Determine the (x, y) coordinate at the center of the cell enclosing the given text.  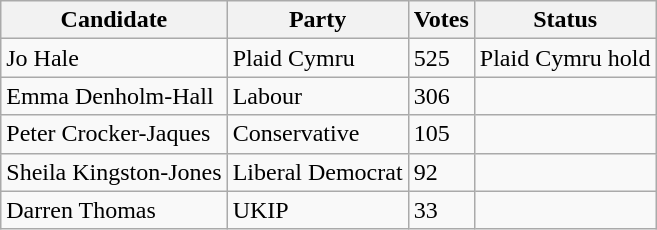
525 (441, 58)
Plaid Cymru (318, 58)
Peter Crocker-Jaques (114, 134)
105 (441, 134)
Labour (318, 96)
306 (441, 96)
Darren Thomas (114, 210)
Candidate (114, 20)
92 (441, 172)
33 (441, 210)
Party (318, 20)
Sheila Kingston-Jones (114, 172)
Votes (441, 20)
UKIP (318, 210)
Liberal Democrat (318, 172)
Plaid Cymru hold (565, 58)
Emma Denholm-Hall (114, 96)
Jo Hale (114, 58)
Status (565, 20)
Conservative (318, 134)
